Identify which cell holds the provided text, then report its [x, y] central coordinate. 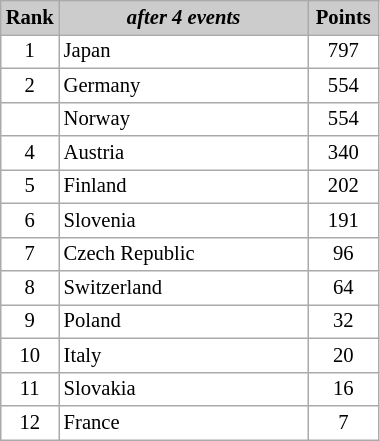
16 [343, 389]
Poland [184, 321]
11 [30, 389]
after 4 events [184, 17]
32 [343, 321]
4 [30, 153]
8 [30, 287]
9 [30, 321]
797 [343, 51]
10 [30, 355]
Norway [184, 119]
Slovenia [184, 220]
2 [30, 85]
Japan [184, 51]
96 [343, 254]
Slovakia [184, 389]
Finland [184, 186]
12 [30, 423]
Austria [184, 153]
20 [343, 355]
1 [30, 51]
64 [343, 287]
Germany [184, 85]
191 [343, 220]
340 [343, 153]
202 [343, 186]
5 [30, 186]
Switzerland [184, 287]
Rank [30, 17]
Points [343, 17]
Czech Republic [184, 254]
France [184, 423]
6 [30, 220]
Italy [184, 355]
